Determine the [X, Y] coordinate at the center of the cell enclosing the given text.  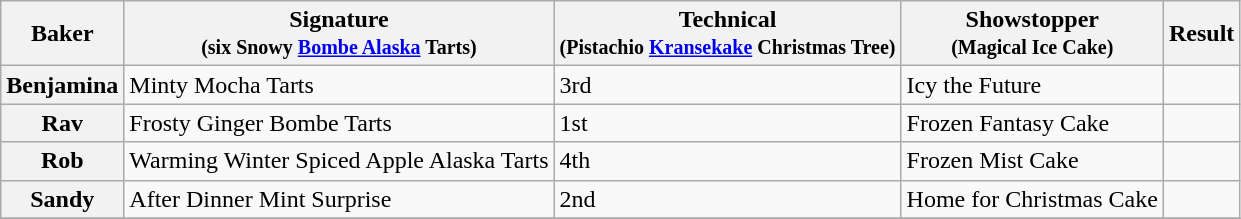
Sandy [62, 199]
4th [728, 161]
Result [1201, 34]
Baker [62, 34]
Warming Winter Spiced Apple Alaska Tarts [339, 161]
Frozen Mist Cake [1032, 161]
3rd [728, 85]
1st [728, 123]
Rob [62, 161]
Icy the Future [1032, 85]
Showstopper(Magical Ice Cake) [1032, 34]
Signature(six Snowy Bombe Alaska Tarts) [339, 34]
Frozen Fantasy Cake [1032, 123]
Frosty Ginger Bombe Tarts [339, 123]
After Dinner Mint Surprise [339, 199]
Rav [62, 123]
Minty Mocha Tarts [339, 85]
Technical(Pistachio Kransekake Christmas Tree) [728, 34]
Benjamina [62, 85]
Home for Christmas Cake [1032, 199]
2nd [728, 199]
